Extract the (X, Y) coordinate from the center of the cell holding the provided text.  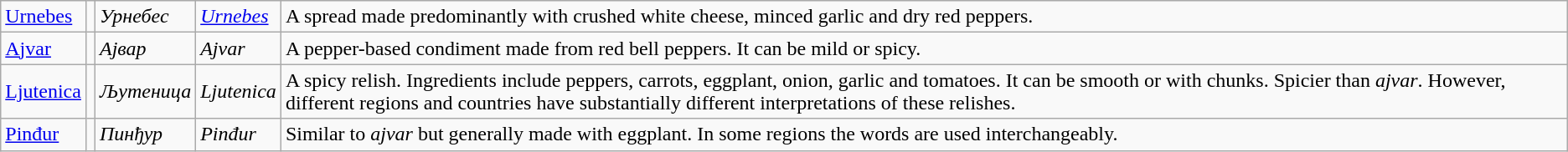
Пинђур (146, 134)
Similar to ajvar but generally made with eggplant. In some regions the words are used interchangeably. (924, 134)
Ајвар (146, 48)
A spread made predominantly with crushed white cheese, minced garlic and dry red peppers. (924, 17)
Урнебес (146, 17)
Љутеница (146, 92)
A pepper-based condiment made from red bell peppers. It can be mild or spicy. (924, 48)
